Identify which cell holds the provided text, then report its [X, Y] central coordinate. 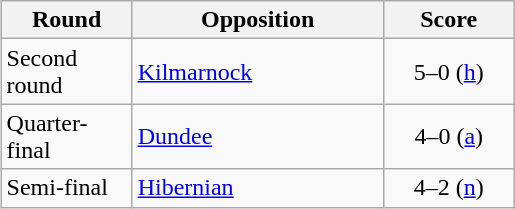
Round [66, 20]
4–2 (n) [448, 188]
Score [448, 20]
5–0 (h) [448, 72]
4–0 (a) [448, 136]
Second round [66, 72]
Kilmarnock [258, 72]
Opposition [258, 20]
Semi-final [66, 188]
Dundee [258, 136]
Hibernian [258, 188]
Quarter-final [66, 136]
